Determine the [X, Y] coordinate at the center of the cell enclosing the given text.  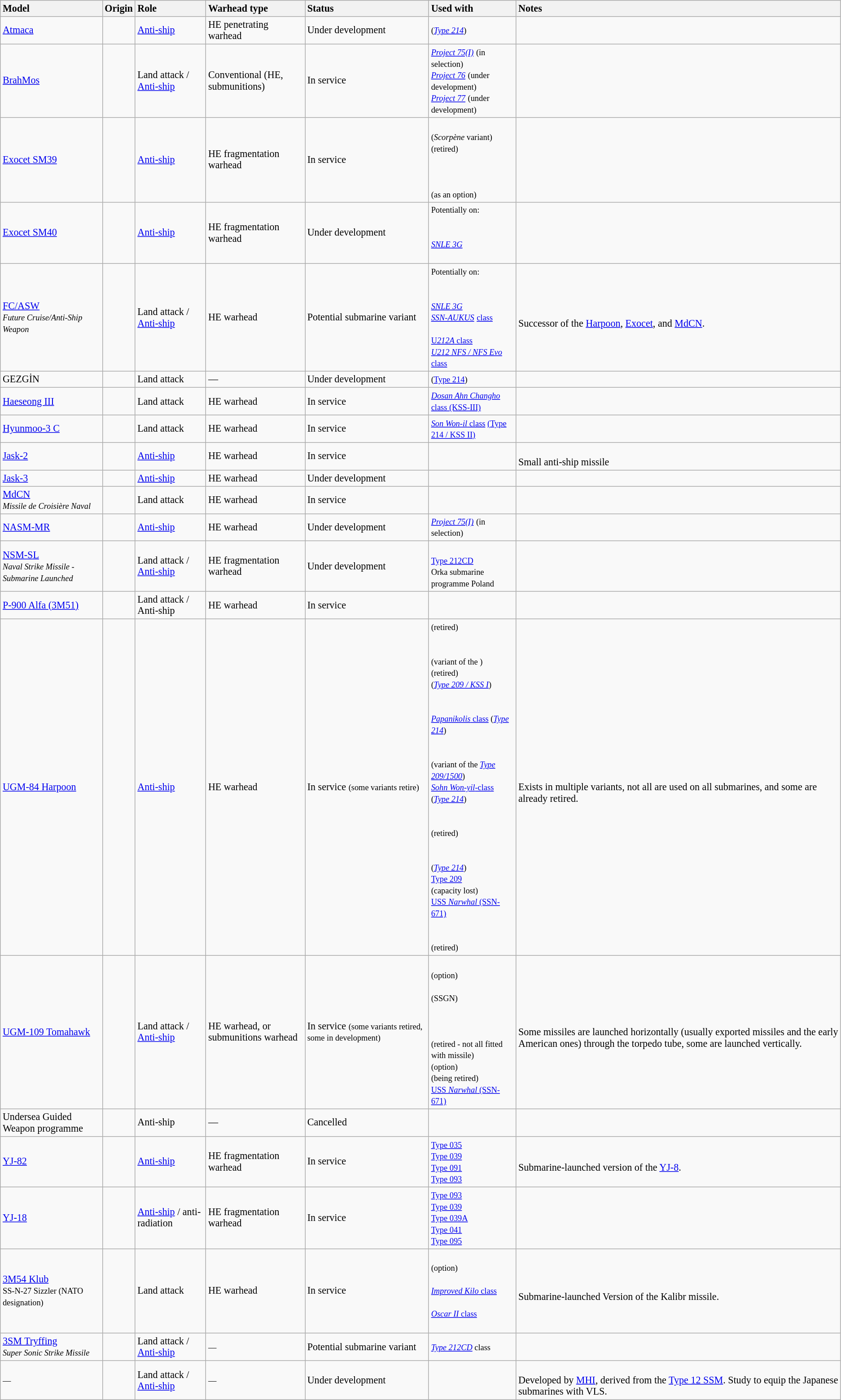
Origin [118, 8]
GEZGİN [51, 379]
HE penetrating warhead [256, 30]
Successor of the Harpoon, Exocet, and MdCN. [679, 318]
Potentially on:SNLE 3GSSN-AUKUS classU212A classU212 NFS / NFS Evo class [472, 318]
MdCNMissile de Croisière Naval [51, 500]
Exocet SM39 [51, 160]
Cancelled [367, 1123]
Model [51, 8]
UGM-84 Harpoon [51, 787]
Type 093Type 039Type 039AType 041Type 095 [472, 1217]
NSM-SLNaval Strike Missile - Submarine Launched [51, 566]
3SM TryffingSuper Sonic Strike Missile [51, 1347]
Warhead type [256, 8]
Jask-3 [51, 478]
Project 75(I) (in selection)Project 76 (under development)Project 77 (under development) [472, 81]
Project 75(I) (in selection) [472, 527]
Undersea Guided Weapon programme [51, 1123]
Developed by MHI, derived from the Type 12 SSM. Study to equip the Japanese submarines with VLS. [679, 1380]
Son Won-il class (Type 214 / KSS II) [472, 428]
Small anti-ship missile [679, 456]
Atmaca [51, 30]
YJ-82 [51, 1161]
YJ-18 [51, 1217]
In service (some variants retire) [367, 787]
3M54 KlubSS-N-27 Sizzler (NATO designation) [51, 1291]
Exists in multiple variants, not all are used on all submarines, and some are already retired. [679, 787]
Conventional (HE, submunitions) [256, 81]
Submarine-launched Version of the Kalibr missile. [679, 1291]
P-900 Alfa (3M51) [51, 605]
NASM-MR [51, 527]
UGM-109 Tomahawk [51, 1032]
Dosan Ahn Changho class (KSS-III) [472, 401]
Type 035Type 039Type 091Type 093 [472, 1161]
HE warhead, orsubmunitions warhead [256, 1032]
Notes [679, 8]
Role [171, 8]
BrahMos [51, 81]
(option) (SSGN) (retired - not all fitted with missile) (option) (being retired)USS Narwhal (SSN-671) [472, 1032]
Type 212CDOrka submarine programme Poland [472, 566]
Hyunmoo-3 C [51, 428]
FC/ASWFuture Cruise/Anti-Ship Weapon [51, 318]
Jask-2 [51, 456]
Type 212CD class [472, 1347]
(Scorpène variant) (retired) (as an option) [472, 160]
In service (some variants retired, some in development) [367, 1032]
Anti-ship / anti-radiation [171, 1217]
Potentially on:SNLE 3G [472, 233]
Used with [472, 8]
Exocet SM40 [51, 233]
Submarine-launched version of the YJ-8. [679, 1161]
(option)Improved Kilo classOscar II class [472, 1291]
Status [367, 8]
Haeseong III [51, 401]
